Detect which cell encompasses the target text, then output its [x, y] center coordinate. 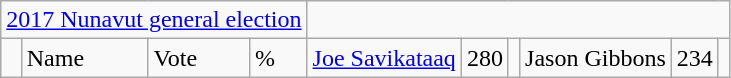
Jason Gibbons [596, 58]
Vote [198, 58]
2017 Nunavut general election [154, 20]
280 [484, 58]
Joe Savikataaq [384, 58]
234 [694, 58]
Name [84, 58]
% [278, 58]
